Output the (x, y) coordinate of the center of the cell containing the given text.  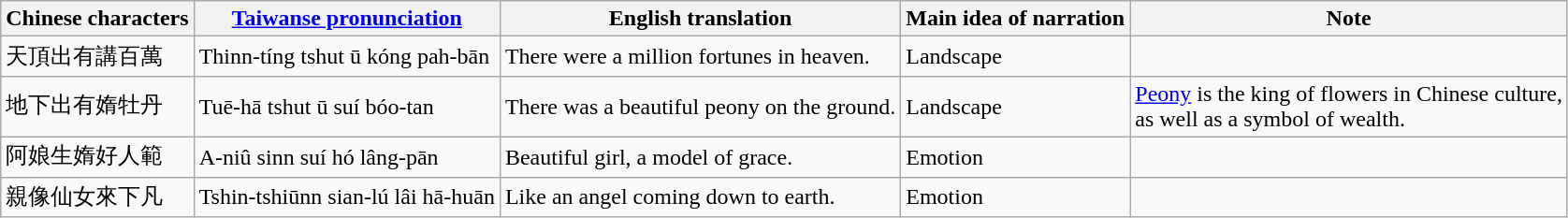
A-niû sinn suí hó lâng-pān (346, 157)
Like an angel coming down to earth. (700, 196)
Thinn-tíng tshut ū kóng pah-bān (346, 56)
Peony is the king of flowers in Chinese culture,as well as a symbol of wealth. (1349, 107)
Tuē-hā tshut ū suí bóo-tan (346, 107)
Chinese characters (97, 19)
阿娘生媠好人範 (97, 157)
There was a beautiful peony on the ground. (700, 107)
天頂出有講百萬 (97, 56)
Beautiful girl, a model of grace. (700, 157)
There were a million fortunes in heaven. (700, 56)
English translation (700, 19)
Tshin-tshiūnn sian-lú lâi hā-huān (346, 196)
親像仙女來下凡 (97, 196)
Taiwanse pronunciation (346, 19)
Note (1349, 19)
Main idea of narration (1016, 19)
地下出有媠牡丹 (97, 107)
